Detect which cell encompasses the target text, then output its [X, Y] center coordinate. 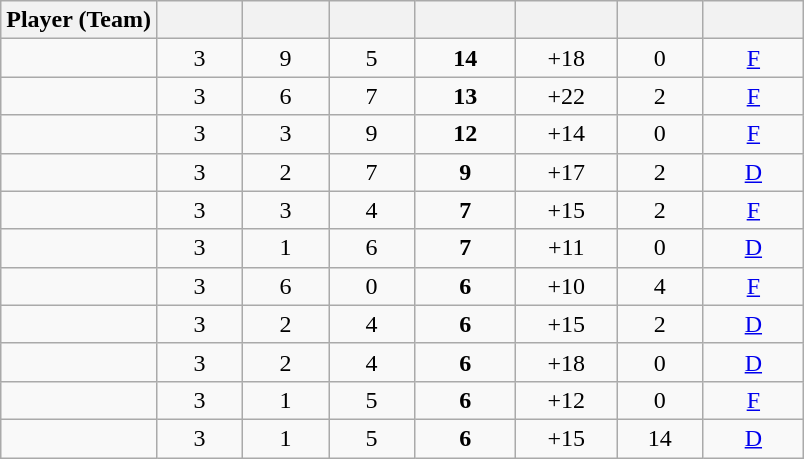
+12 [566, 400]
+14 [566, 134]
+10 [566, 286]
Player (Team) [79, 20]
12 [466, 134]
+11 [566, 248]
13 [466, 96]
+22 [566, 96]
+17 [566, 172]
